Determine the [x, y] coordinate at the center of the cell enclosing the given text.  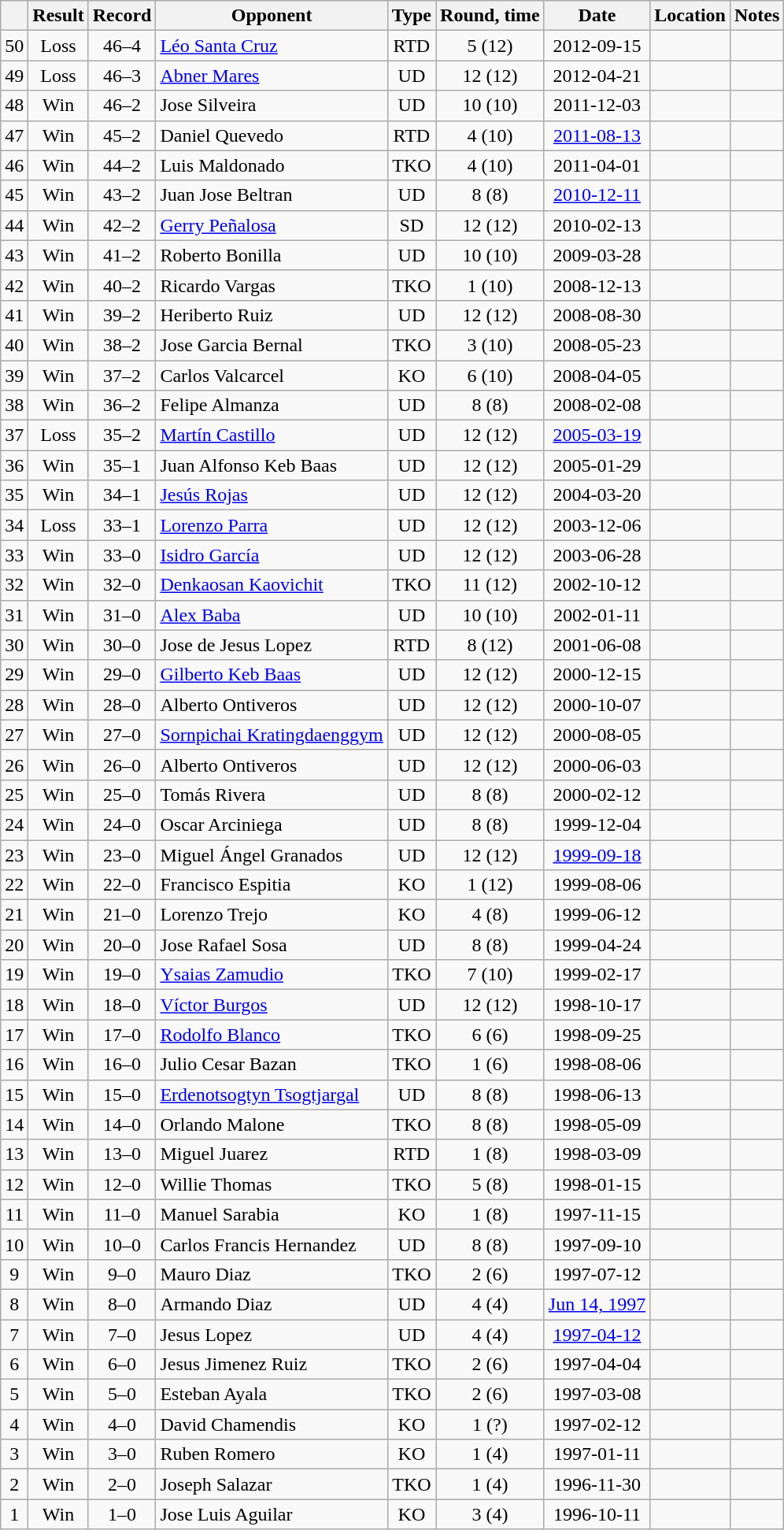
19 [14, 975]
21–0 [122, 915]
33 [14, 555]
38 [14, 406]
12 [14, 1184]
1996-10-11 [597, 1514]
Carlos Valcarcel [272, 376]
31 [14, 615]
2003-12-06 [597, 525]
Opponent [272, 16]
Isidro García [272, 555]
35–1 [122, 465]
Denkaosan Kaovichit [272, 585]
1998-10-17 [597, 1005]
1997-03-08 [597, 1395]
22–0 [122, 885]
Oscar Arciniega [272, 824]
1999-08-06 [597, 885]
1997-09-10 [597, 1244]
Gilberto Keb Baas [272, 675]
8–0 [122, 1304]
Felipe Almanza [272, 406]
22 [14, 885]
Roberto Bonilla [272, 255]
28 [14, 705]
41 [14, 315]
1998-08-06 [597, 1065]
1997-07-12 [597, 1274]
20 [14, 945]
Willie Thomas [272, 1184]
2005-01-29 [597, 465]
Lorenzo Trejo [272, 915]
1996-11-30 [597, 1484]
Type [411, 16]
28–0 [122, 705]
25 [14, 795]
2000-12-15 [597, 675]
25–0 [122, 795]
1 (10) [490, 285]
5 (12) [490, 46]
41–2 [122, 255]
1 (6) [490, 1065]
Rodolfo Blanco [272, 1035]
30–0 [122, 645]
2000-02-12 [597, 795]
Result [58, 16]
Heriberto Ruiz [272, 315]
23 [14, 854]
2008-08-30 [597, 315]
2000-06-03 [597, 765]
46 [14, 165]
2011-12-03 [597, 106]
2002-10-12 [597, 585]
Armando Diaz [272, 1304]
46–2 [122, 106]
Jesus Jimenez Ruiz [272, 1365]
17 [14, 1035]
42 [14, 285]
Jesús Rojas [272, 495]
26 [14, 765]
1–0 [122, 1514]
11 (12) [490, 585]
14–0 [122, 1124]
4–0 [122, 1424]
2004-03-20 [597, 495]
12–0 [122, 1184]
Ruben Romero [272, 1454]
Jun 14, 1997 [597, 1304]
Gerry Peñalosa [272, 225]
1999-04-24 [597, 945]
45–2 [122, 135]
34–1 [122, 495]
Jose Silveira [272, 106]
26–0 [122, 765]
Daniel Quevedo [272, 135]
2010-12-11 [597, 195]
11–0 [122, 1214]
1997-02-12 [597, 1424]
Location [690, 16]
32–0 [122, 585]
32 [14, 585]
11 [14, 1214]
36–2 [122, 406]
Miguel Juarez [272, 1154]
33–1 [122, 525]
2009-03-28 [597, 255]
2005-03-19 [597, 435]
6–0 [122, 1365]
Notes [756, 16]
Miguel Ángel Granados [272, 854]
27 [14, 735]
45 [14, 195]
Jose Rafael Sosa [272, 945]
6 [14, 1365]
23–0 [122, 854]
Mauro Diaz [272, 1274]
34 [14, 525]
20–0 [122, 945]
14 [14, 1124]
2000-10-07 [597, 705]
37–2 [122, 376]
18 [14, 1005]
10 [14, 1244]
43–2 [122, 195]
50 [14, 46]
1999-02-17 [597, 975]
48 [14, 106]
Lorenzo Parra [272, 525]
1997-04-04 [597, 1365]
5 [14, 1395]
1998-03-09 [597, 1154]
Orlando Malone [272, 1124]
2001-06-08 [597, 645]
43 [14, 255]
6 (10) [490, 376]
7 (10) [490, 975]
42–2 [122, 225]
1998-06-13 [597, 1095]
1997-01-11 [597, 1454]
44 [14, 225]
24–0 [122, 824]
Ysaias Zamudio [272, 975]
16–0 [122, 1065]
Julio Cesar Bazan [272, 1065]
37 [14, 435]
1998-09-25 [597, 1035]
1999-12-04 [597, 824]
16 [14, 1065]
Jose Garcia Bernal [272, 345]
9 [14, 1274]
2002-01-11 [597, 615]
2 [14, 1484]
Jose de Jesus Lopez [272, 645]
30 [14, 645]
47 [14, 135]
40 [14, 345]
31–0 [122, 615]
2010-02-13 [597, 225]
38–2 [122, 345]
Round, time [490, 16]
3 [14, 1454]
19–0 [122, 975]
Juan Alfonso Keb Baas [272, 465]
4 (8) [490, 915]
2012-09-15 [597, 46]
Martín Castillo [272, 435]
2011-04-01 [597, 165]
1 [14, 1514]
5–0 [122, 1395]
1 (12) [490, 885]
Esteban Ayala [272, 1395]
Alex Baba [272, 615]
1999-06-12 [597, 915]
2008-12-13 [597, 285]
1998-01-15 [597, 1184]
Ricardo Vargas [272, 285]
40–2 [122, 285]
Carlos Francis Hernandez [272, 1244]
8 (12) [490, 645]
46–4 [122, 46]
8 [14, 1304]
Abner Mares [272, 76]
3 (10) [490, 345]
David Chamendis [272, 1424]
49 [14, 76]
39–2 [122, 315]
4 [14, 1424]
24 [14, 824]
Manuel Sarabia [272, 1214]
Luis Maldonado [272, 165]
3 (4) [490, 1514]
29 [14, 675]
Jesus Lopez [272, 1335]
7–0 [122, 1335]
Víctor Burgos [272, 1005]
18–0 [122, 1005]
Record [122, 16]
35–2 [122, 435]
Erdenotsogtyn Tsogtjargal [272, 1095]
1997-11-15 [597, 1214]
1999-09-18 [597, 854]
13–0 [122, 1154]
44–2 [122, 165]
2008-02-08 [597, 406]
Francisco Espitia [272, 885]
21 [14, 915]
Tomás Rivera [272, 795]
Joseph Salazar [272, 1484]
17–0 [122, 1035]
5 (8) [490, 1184]
Léo Santa Cruz [272, 46]
35 [14, 495]
29–0 [122, 675]
9–0 [122, 1274]
2003-06-28 [597, 555]
Date [597, 16]
33–0 [122, 555]
1997-04-12 [597, 1335]
39 [14, 376]
1 (?) [490, 1424]
2–0 [122, 1484]
Juan Jose Beltran [272, 195]
1998-05-09 [597, 1124]
3–0 [122, 1454]
2008-05-23 [597, 345]
2000-08-05 [597, 735]
36 [14, 465]
2011-08-13 [597, 135]
46–3 [122, 76]
6 (6) [490, 1035]
27–0 [122, 735]
7 [14, 1335]
15 [14, 1095]
10–0 [122, 1244]
15–0 [122, 1095]
Jose Luis Aguilar [272, 1514]
2008-04-05 [597, 376]
Sornpichai Kratingdaenggym [272, 735]
SD [411, 225]
2012-04-21 [597, 76]
13 [14, 1154]
